Pinpoint the cell where the given text exists, returning its [X, Y] midpoint coordinate. 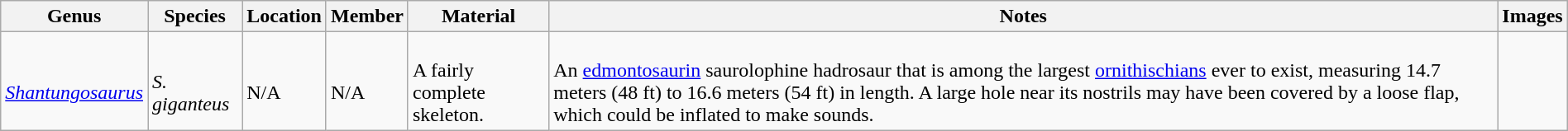
Member [367, 16]
Images [1532, 16]
Species [194, 16]
Material [478, 16]
Location [284, 16]
A fairly complete skeleton. [478, 81]
Notes [1024, 16]
Genus [74, 16]
Shantungosaurus [74, 81]
S. giganteus [194, 81]
